Find where the given text appears and provide that cell's center as (x, y) coordinate. 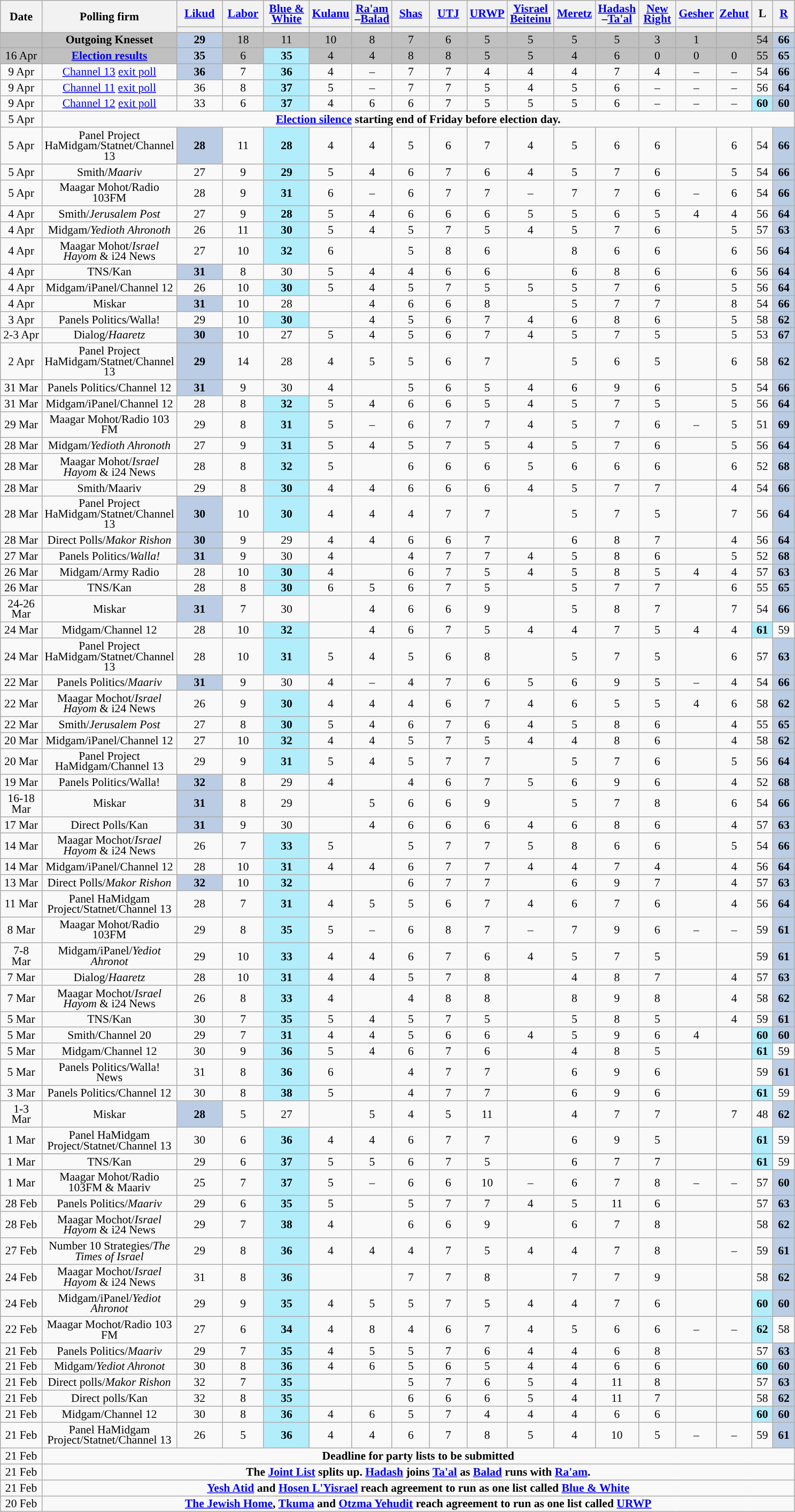
Gesher (696, 14)
R (784, 14)
Election silence starting end of Friday before election day. (418, 120)
69 (784, 425)
Yesh Atid and Hosen L'Yisrael reach agreement to run as one list called Blue & White (418, 1488)
2-3 Apr (21, 335)
Panels Politics/Walla! News (109, 1073)
25 (200, 1183)
51 (762, 425)
Meretz (575, 14)
20 Feb (21, 1504)
Direct Polls/Kan (109, 825)
Election results (109, 56)
13 Mar (21, 883)
Direct polls/Kan (109, 1399)
14 (243, 361)
Smith/Channel 20 (109, 1036)
3 Apr (21, 320)
Direct polls/Makor Rishon (109, 1383)
UTJ (448, 14)
Zehut (734, 14)
Labor (243, 14)
3 Mar (21, 1093)
1-3 Mar (21, 1114)
24-26 Mar (21, 610)
29 Mar (21, 425)
27 Feb (21, 1251)
7-8 Mar (21, 956)
67 (784, 335)
Blue &White (287, 14)
8 Mar (21, 930)
Channel 11 exit poll (109, 88)
Number 10 Strategies/The Times of Israel (109, 1251)
Polling firm (109, 16)
11 Mar (21, 904)
16 Apr (21, 56)
NewRight (657, 14)
Outgoing Knesset (109, 40)
Likud (200, 14)
53 (762, 335)
Maagar Mohot/Radio 103 FM (109, 425)
Maagar Mohot/Radio 103FM & Maariv (109, 1183)
Deadline for party lists to be submitted (418, 1456)
3 (657, 40)
16-18 Mar (21, 804)
L (762, 14)
2 Apr (21, 361)
17 Mar (21, 825)
The Joint List splits up. Hadash joins Ta'al as Balad runs with Ra'am. (418, 1472)
YisraelBeiteinu (530, 14)
22 Feb (21, 1330)
48 (762, 1114)
Kulanu (331, 14)
Panel Project HaMidgam/Channel 13 (109, 761)
Maagar Mochot/Radio 103 FM (109, 1330)
Date (21, 16)
1 (696, 40)
Midgam/Yediot Ahronot (109, 1367)
Hadash–Ta'al (617, 14)
Ra'am–Balad (372, 14)
18 (243, 40)
27 Mar (21, 557)
Midgam/Army Radio (109, 572)
19 Mar (21, 783)
34 (287, 1330)
Channel 13 exit poll (109, 72)
Shas (411, 14)
URWP (487, 14)
Channel 12 exit poll (109, 104)
The Jewish Home, Tkuma and Otzma Yehudit reach agreement to run as one list called URWP (418, 1504)
